Detect which cell encompasses the target text, then output its (X, Y) center coordinate. 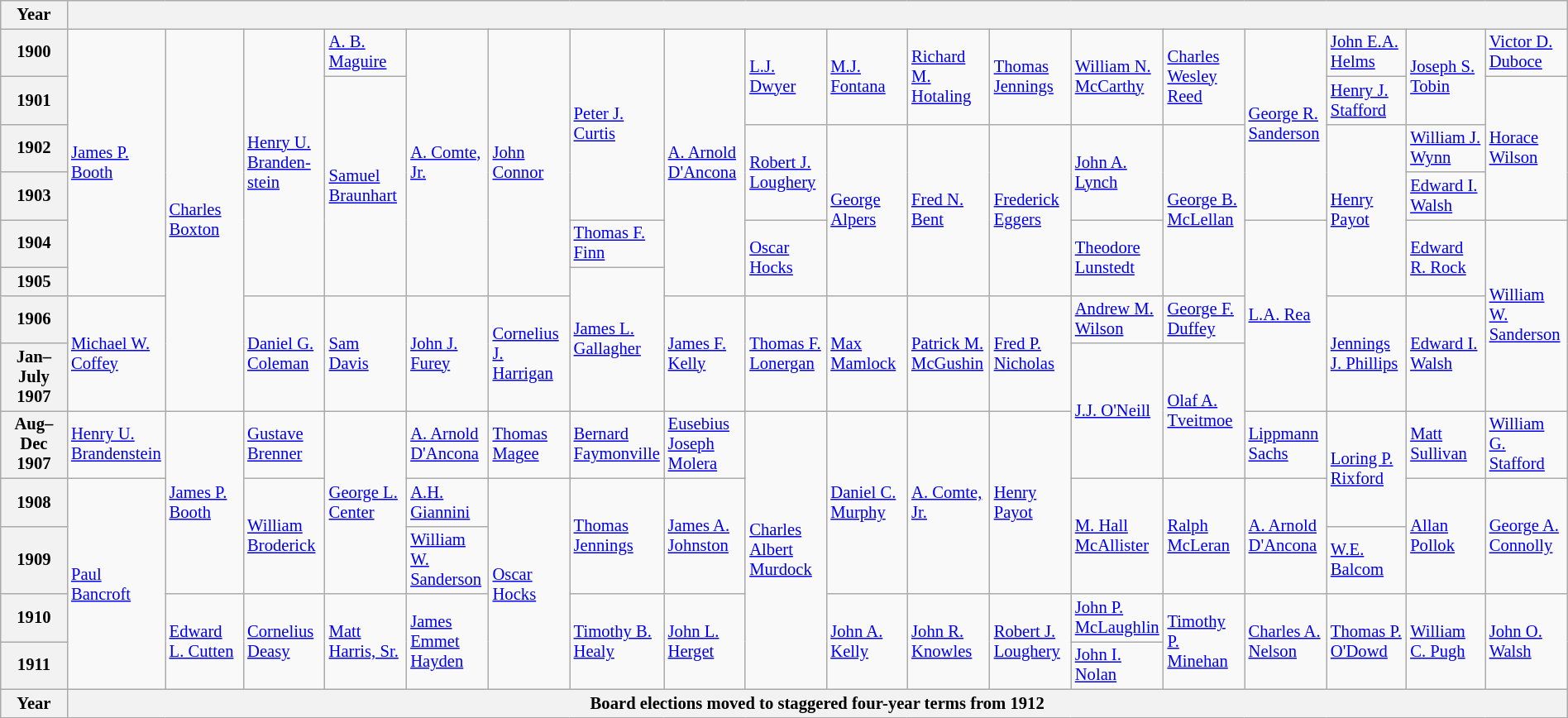
John R. Knowles (949, 642)
Henry U. Branden- stein (284, 161)
Samuel Braunhart (366, 185)
Patrick M. McGushin (949, 353)
Theodore Lunstedt (1117, 257)
Thomas Magee (529, 444)
Bernard Faymonville (617, 444)
George B. McLellan (1204, 210)
John E.A. Helms (1366, 52)
William N. McCarthy (1117, 76)
1902 (34, 148)
George A. Connolly (1527, 536)
Charles Albert Murdock (786, 549)
Timothy B. Healy (617, 642)
John O. Walsh (1527, 642)
James A. Johnston (705, 536)
Victor D. Duboce (1527, 52)
Michael W. Coffey (116, 353)
1910 (34, 618)
Henry J. Stafford (1366, 100)
Olaf A. Tveitmoe (1204, 410)
Henry U. Brandenstein (116, 444)
William G. Stafford (1527, 444)
William Broderick (284, 536)
John J. Furey (447, 353)
Lippmann Sachs (1285, 444)
Matt Sullivan (1446, 444)
1905 (34, 281)
Board elections moved to staggered four-year terms from 1912 (817, 703)
Ralph McLeran (1204, 536)
John I. Nolan (1117, 665)
A.H. Giannini (447, 502)
Thomas F. Lonergan (786, 353)
1903 (34, 196)
Allan Pollok (1446, 536)
1904 (34, 243)
L.A. Rea (1285, 314)
George R. Sanderson (1285, 124)
Loring P. Rixford (1366, 468)
Sam Davis (366, 353)
J.J. O'Neill (1117, 410)
John L. Herget (705, 642)
Paul Bancroft (116, 584)
Matt Harris, Sr. (366, 642)
Horace Wilson (1527, 147)
1900 (34, 52)
James Emmet Hayden (447, 642)
1906 (34, 319)
Richard M. Hotaling (949, 76)
Charles A. Nelson (1285, 642)
Jan–July 1907 (34, 376)
1901 (34, 100)
Eusebius Joseph Molera (705, 444)
Edward R. Rock (1446, 257)
Daniel C. Murphy (867, 501)
1911 (34, 665)
George L. Center (366, 501)
Jennings J. Phillips (1366, 353)
James F. Kelly (705, 353)
Aug–Dec 1907 (34, 444)
1909 (34, 560)
George F. Duffey (1204, 319)
M. Hall McAllister (1117, 536)
Max Mamlock (867, 353)
A. B. Maguire (366, 52)
Joseph S. Tobin (1446, 76)
1908 (34, 502)
Andrew M. Wilson (1117, 319)
Cornelius J. Harrigan (529, 353)
John A. Lynch (1117, 172)
L.J. Dwyer (786, 76)
Charles Wesley Reed (1204, 76)
George Alpers (867, 210)
Edward L. Cutten (204, 642)
Fred N. Bent (949, 210)
John Connor (529, 161)
Peter J. Curtis (617, 124)
Thomas P. O'Dowd (1366, 642)
W.E. Balcom (1366, 560)
Cornelius Deasy (284, 642)
M.J. Fontana (867, 76)
Fred P. Nicholas (1030, 353)
John A. Kelly (867, 642)
Daniel G. Coleman (284, 353)
William J. Wynn (1446, 148)
Gustave Brenner (284, 444)
James L. Gallagher (617, 339)
John P. McLaughlin (1117, 618)
Frederick Eggers (1030, 210)
Timothy P. Minehan (1204, 642)
Thomas F. Finn (617, 243)
William C. Pugh (1446, 642)
Charles Boxton (204, 219)
